Provide the [x, y] coordinate of the cell's center where the given text is located.  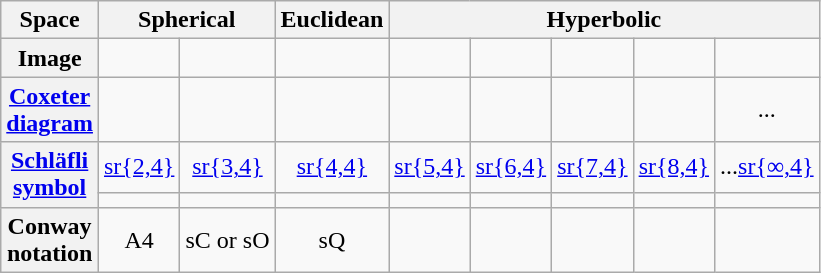
sr{3,4} [228, 167]
Euclidean [332, 20]
sr{4,4} [332, 167]
sr{5,4} [430, 167]
Conwaynotation [50, 240]
Hyperbolic [604, 20]
Schläflisymbol [50, 174]
Coxeterdiagram [50, 110]
sr{8,4} [674, 167]
sr{6,4} [510, 167]
...sr{∞,4} [768, 167]
... [768, 110]
sr{2,4} [138, 167]
Image [50, 58]
sr{7,4} [592, 167]
Spherical [186, 20]
sQ [332, 240]
A4 [138, 240]
Space [50, 20]
sC or sO [228, 240]
